Scan for the cell matching the given text and deliver its (x, y) coordinate at center. 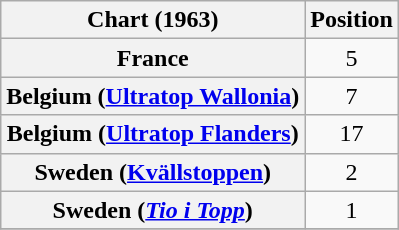
2 (352, 172)
Sweden (Kvällstoppen) (153, 172)
Belgium (Ultratop Wallonia) (153, 96)
Chart (1963) (153, 20)
France (153, 58)
5 (352, 58)
17 (352, 134)
Sweden (Tio i Topp) (153, 210)
7 (352, 96)
Belgium (Ultratop Flanders) (153, 134)
Position (352, 20)
1 (352, 210)
